From the cell containing the given text, extract its center point as [x, y] coordinate. 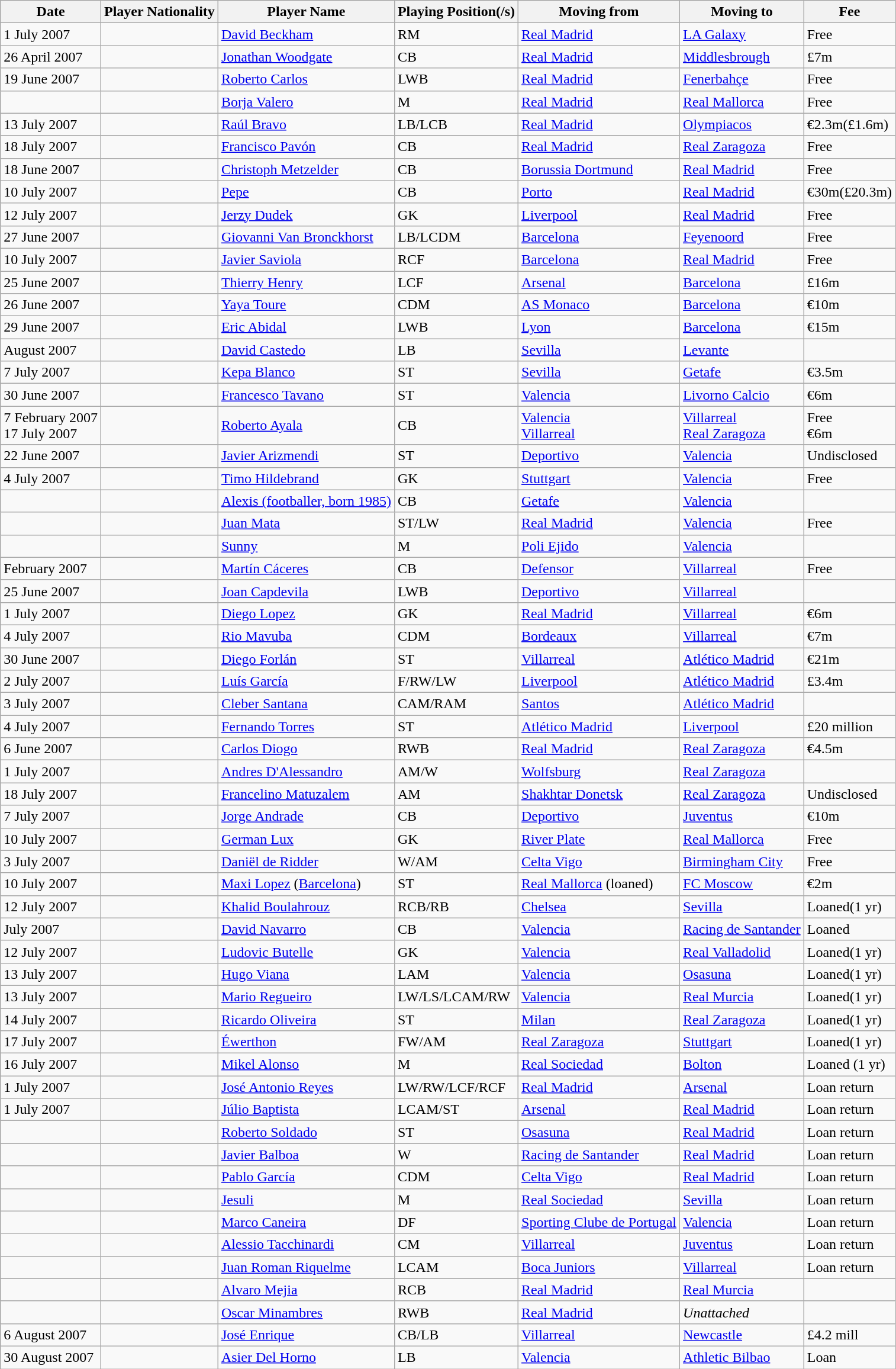
Alexis (footballer, born 1985) [306, 501]
Lyon [599, 327]
Joan Capdevila [306, 591]
RCB/RB [456, 907]
Birmingham City [742, 862]
Sporting Clube de Portugal [599, 1222]
August 2007 [51, 350]
Shakhtar Donetsk [599, 794]
Francelino Matuzalem [306, 794]
£4.2 mill [849, 1335]
Poli Ejido [599, 546]
Oscar Minambres [306, 1312]
LW/LS/LCAM/RW [456, 997]
February 2007 [51, 568]
Santos [599, 704]
Moving to [742, 12]
LA Galaxy [742, 34]
€4.5m [849, 749]
LW/RW/LCF/RCF [456, 1087]
Asier Del Horno [306, 1357]
Pablo García [306, 1177]
Marco Caneira [306, 1222]
German Lux [306, 839]
Feyenoord [742, 237]
6 August 2007 [51, 1335]
Free€6m [849, 425]
16 July 2007 [51, 1065]
Jorge Andrade [306, 817]
Olympiacos [742, 124]
Jonathan Woodgate [306, 57]
Real Mallorca (loaned) [599, 884]
Unattached [742, 1312]
CM [456, 1245]
David Beckham [306, 34]
Middlesbrough [742, 57]
Khalid Boulahrouz [306, 907]
RCF [456, 259]
Fee [849, 12]
Wolfsburg [599, 772]
14 July 2007 [51, 1019]
W [456, 1155]
Mikel Alonso [306, 1065]
18 June 2007 [51, 169]
David Castedo [306, 350]
Jesuli [306, 1200]
€30m(£20.3m) [849, 192]
Alessio Tacchinardi [306, 1245]
ST/LW [456, 523]
27 June 2007 [51, 237]
Juan Mata [306, 523]
José Enrique [306, 1335]
Giovanni Van Bronckhorst [306, 237]
Bordeaux [599, 636]
Player Nationality [159, 12]
Sunny [306, 546]
Francisco Pavón [306, 147]
Javier Arizmendi [306, 456]
Andres D'Alessandro [306, 772]
Éwerthon [306, 1042]
July 2007 [51, 929]
Eric Abidal [306, 327]
LCF [456, 282]
Borja Valero [306, 102]
Livorno Calcio [742, 395]
Fernando Torres [306, 727]
26 June 2007 [51, 305]
Date [51, 12]
Villarreal Real Zaragoza [742, 425]
CB/LB [456, 1335]
Christoph Metzelder [306, 169]
Javier Saviola [306, 259]
David Navarro [306, 929]
£20 million [849, 727]
Roberto Carlos [306, 79]
Júlio Baptista [306, 1110]
LCAM/ST [456, 1110]
FC Moscow [742, 884]
José Antonio Reyes [306, 1087]
Loaned (1 yr) [849, 1065]
€15m [849, 327]
Ricardo Oliveira [306, 1019]
Luís García [306, 682]
Maxi Lopez (Barcelona) [306, 884]
Athletic Bilbao [742, 1357]
Juan Roman Riquelme [306, 1267]
River Plate [599, 839]
AM [456, 794]
Boca Juniors [599, 1267]
Player Name [306, 12]
17 July 2007 [51, 1042]
£16m [849, 282]
LB/LCB [456, 124]
Chelsea [599, 907]
€3.5m [849, 372]
Roberto Soldado [306, 1132]
Francesco Tavano [306, 395]
DF [456, 1222]
Rio Mavuba [306, 636]
Defensor [599, 568]
F/RW/LW [456, 682]
Thierry Henry [306, 282]
LB/LCDM [456, 237]
Loaned [849, 929]
€2m [849, 884]
RM [456, 34]
Levante [742, 350]
Newcastle [742, 1335]
W/AM [456, 862]
Kepa Blanco [306, 372]
Porto [599, 192]
Bolton [742, 1065]
CAM/RAM [456, 704]
Daniël de Ridder [306, 862]
Jerzy Dudek [306, 214]
30 August 2007 [51, 1357]
LCAM [456, 1267]
AM/W [456, 772]
Loan [849, 1357]
€7m [849, 636]
£3.4m [849, 682]
Playing Position(/s) [456, 12]
19 June 2007 [51, 79]
Timo Hildebrand [306, 478]
Milan [599, 1019]
Diego Forlán [306, 659]
Roberto Ayala [306, 425]
£7m [849, 57]
Martín Cáceres [306, 568]
7 February 2007 17 July 2007 [51, 425]
AS Monaco [599, 305]
Yaya Toure [306, 305]
26 April 2007 [51, 57]
2 July 2007 [51, 682]
Valencia Villarreal [599, 425]
Javier Balboa [306, 1155]
Cleber Santana [306, 704]
Ludovic Butelle [306, 952]
€21m [849, 659]
Raúl Bravo [306, 124]
LAM [456, 974]
Alvaro Mejia [306, 1290]
€2.3m(£1.6m) [849, 124]
22 June 2007 [51, 456]
Diego Lopez [306, 613]
6 June 2007 [51, 749]
Fenerbahçe [742, 79]
RCB [456, 1290]
Carlos Diogo [306, 749]
Hugo Viana [306, 974]
Pepe [306, 192]
Borussia Dortmund [599, 169]
FW/AM [456, 1042]
Mario Regueiro [306, 997]
Real Valladolid [742, 952]
Moving from [599, 12]
29 June 2007 [51, 327]
